Return the [x, y] coordinate for the center point of the cell that contains the specified text.  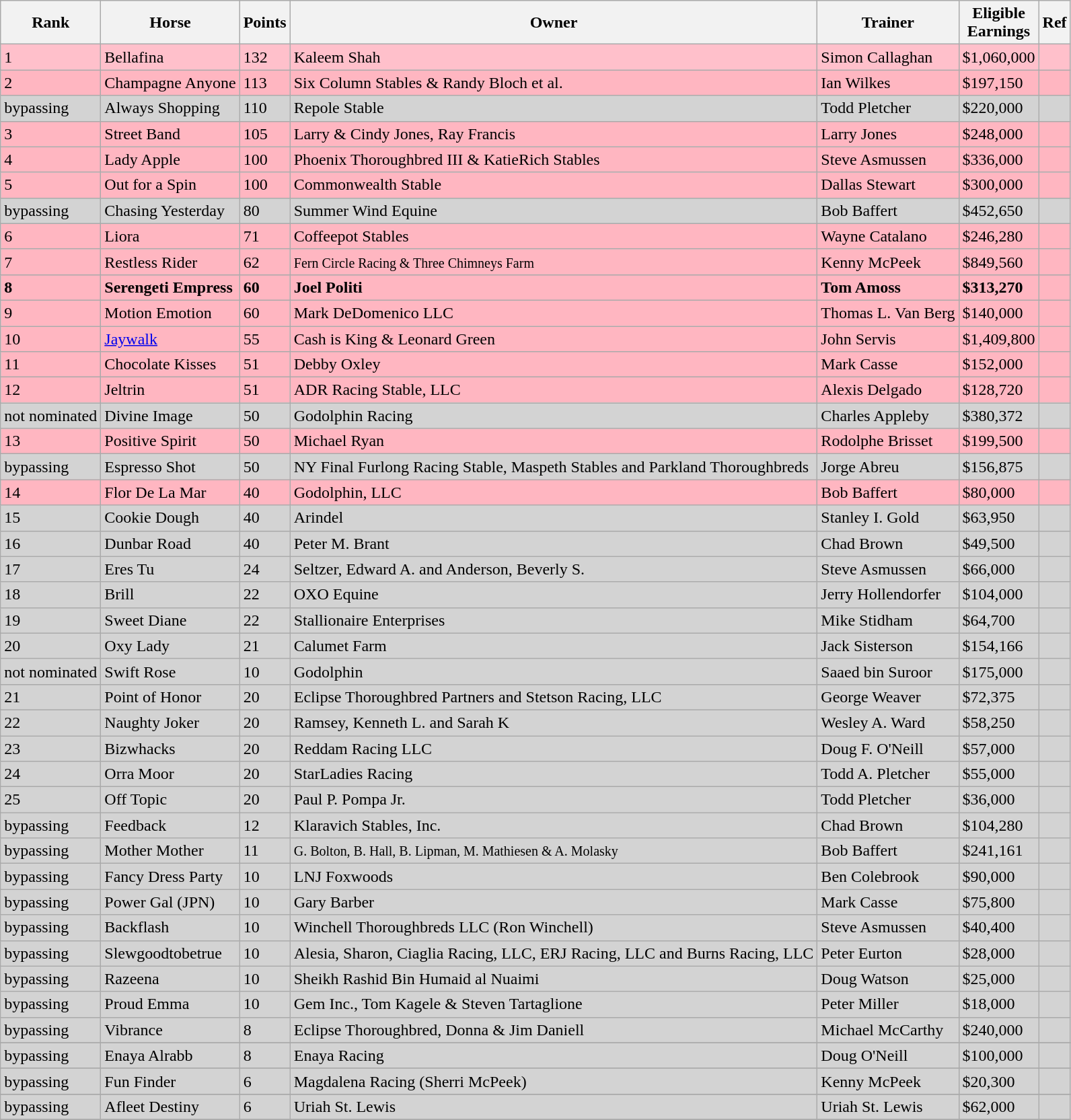
OXO Equine [554, 595]
Jorge Abreu [888, 467]
Razeena [170, 979]
18 [51, 595]
Doug Watson [888, 979]
$80,000 [998, 492]
Restless Rider [170, 262]
Ben Colebrook [888, 876]
LNJ Foxwoods [554, 876]
113 [265, 83]
$75,800 [998, 902]
$336,000 [998, 159]
132 [265, 57]
Always Shopping [170, 108]
$140,000 [998, 313]
Fancy Dress Party [170, 876]
Brill [170, 595]
7 [51, 262]
Champagne Anyone [170, 83]
Vibrance [170, 1030]
Thomas L. Van Berg [888, 313]
Six Column Stables & Randy Bloch et al. [554, 83]
Jeltrin [170, 390]
Simon Callaghan [888, 57]
$300,000 [998, 185]
Gary Barber [554, 902]
3 [51, 134]
23 [51, 749]
Joel Politi [554, 287]
Cookie Dough [170, 518]
Calumet Farm [554, 646]
$57,000 [998, 749]
Mother Mother [170, 851]
$104,000 [998, 595]
$128,720 [998, 390]
Jaywalk [170, 338]
Feedback [170, 825]
71 [265, 236]
$380,372 [998, 416]
Flor De La Mar [170, 492]
Alexis Delgado [888, 390]
13 [51, 441]
Dunbar Road [170, 544]
Lady Apple [170, 159]
Oxy Lady [170, 646]
Off Topic [170, 800]
Afleet Destiny [170, 1107]
Trainer [888, 23]
NY Final Furlong Racing Stable, Maspeth Stables and Parkland Thoroughbreds [554, 467]
Point of Honor [170, 697]
Power Gal (JPN) [170, 902]
110 [265, 108]
2 [51, 83]
Godolphin [554, 671]
Todd A. Pletcher [888, 774]
Ramsey, Kenneth L. and Sarah K [554, 722]
$197,150 [998, 83]
Seltzer, Edward A. and Anderson, Beverly S. [554, 569]
Proud Emma [170, 1004]
$72,375 [998, 697]
Fern Circle Racing & Three Chimneys Farm [554, 262]
$28,000 [998, 953]
$154,166 [998, 646]
$40,400 [998, 928]
9 [51, 313]
Owner [554, 23]
Alesia, Sharon, Ciaglia Racing, LLC, ERJ Racing, LLC and Burns Racing, LLC [554, 953]
$241,161 [998, 851]
105 [265, 134]
Espresso Shot [170, 467]
Slewgoodtobetrue [170, 953]
Points [265, 23]
$20,300 [998, 1081]
Phoenix Thoroughbred III & KatieRich Stables [554, 159]
Swift Rose [170, 671]
$66,000 [998, 569]
$220,000 [998, 108]
Doug F. O'Neill [888, 749]
17 [51, 569]
StarLadies Racing [554, 774]
1 [51, 57]
Mark DeDomenico LLC [554, 313]
$18,000 [998, 1004]
Eclipse Thoroughbred, Donna & Jim Daniell [554, 1030]
Enaya Alrabb [170, 1055]
14 [51, 492]
Serengeti Empress [170, 287]
Cash is King & Leonard Green [554, 338]
Enaya Racing [554, 1055]
Rodolphe Brisset [888, 441]
Paul P. Pompa Jr. [554, 800]
$452,650 [998, 211]
Reddam Racing LLC [554, 749]
Gem Inc., Tom Kagele & Steven Tartaglione [554, 1004]
$64,700 [998, 620]
$58,250 [998, 722]
Peter M. Brant [554, 544]
62 [265, 262]
Repole Stable [554, 108]
G. Bolton, B. Hall, B. Lipman, M. Mathiesen & A. Molasky [554, 851]
$156,875 [998, 467]
ADR Racing Stable, LLC [554, 390]
EligibleEarnings [998, 23]
15 [51, 518]
Ian Wilkes [888, 83]
Naughty Joker [170, 722]
$240,000 [998, 1030]
Tom Amoss [888, 287]
Divine Image [170, 416]
$49,500 [998, 544]
Motion Emotion [170, 313]
Stallionaire Enterprises [554, 620]
4 [51, 159]
Eres Tu [170, 569]
$100,000 [998, 1055]
$199,500 [998, 441]
Doug O'Neill [888, 1055]
Arindel [554, 518]
$36,000 [998, 800]
Backflash [170, 928]
Coffeepot Stables [554, 236]
Peter Eurton [888, 953]
John Servis [888, 338]
George Weaver [888, 697]
$90,000 [998, 876]
Peter Miller [888, 1004]
Jerry Hollendorfer [888, 595]
16 [51, 544]
Horse [170, 23]
Jack Sisterson [888, 646]
$63,950 [998, 518]
19 [51, 620]
Godolphin Racing [554, 416]
$152,000 [998, 365]
$55,000 [998, 774]
80 [265, 211]
Michael McCarthy [888, 1030]
Wayne Catalano [888, 236]
$1,060,000 [998, 57]
$104,280 [998, 825]
Positive Spirit [170, 441]
Dallas Stewart [888, 185]
Kaleem Shah [554, 57]
Rank [51, 23]
$1,409,800 [998, 338]
25 [51, 800]
Ref [1055, 23]
Stanley I. Gold [888, 518]
$248,000 [998, 134]
$175,000 [998, 671]
Bizwhacks [170, 749]
Klaravich Stables, Inc. [554, 825]
Michael Ryan [554, 441]
Street Band [170, 134]
Debby Oxley [554, 365]
Chocolate Kisses [170, 365]
Summer Wind Equine [554, 211]
Sweet Diane [170, 620]
$313,270 [998, 287]
Orra Moor [170, 774]
Magdalena Racing (Sherri McPeek) [554, 1081]
Larry Jones [888, 134]
Charles Appleby [888, 416]
Eclipse Thoroughbred Partners and Stetson Racing, LLC [554, 697]
Chasing Yesterday [170, 211]
5 [51, 185]
Liora [170, 236]
$849,560 [998, 262]
Mike Stidham [888, 620]
$25,000 [998, 979]
$246,280 [998, 236]
Larry & Cindy Jones, Ray Francis [554, 134]
55 [265, 338]
Godolphin, LLC [554, 492]
Saaed bin Suroor [888, 671]
Bellafina [170, 57]
Winchell Thoroughbreds LLC (Ron Winchell) [554, 928]
Wesley A. Ward [888, 722]
Commonwealth Stable [554, 185]
Sheikh Rashid Bin Humaid al Nuaimi [554, 979]
$62,000 [998, 1107]
Out for a Spin [170, 185]
Fun Finder [170, 1081]
